Capture the cell that displays the provided text and extract its (x, y) central coordinate. 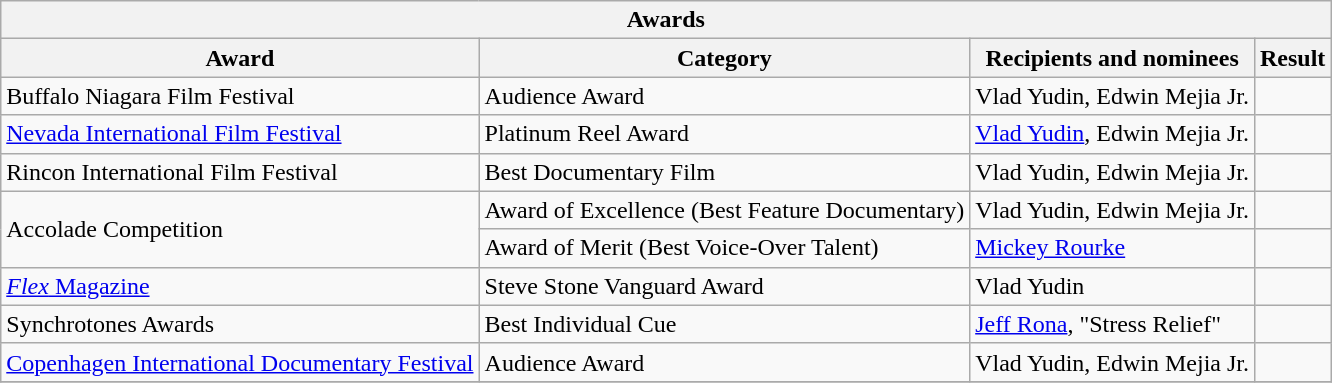
Accolade Competition (240, 229)
Synchrotones Awards (240, 324)
Nevada International Film Festival (240, 134)
Award (240, 58)
Award of Merit (Best Voice-Over Talent) (724, 248)
Mickey Rourke (1112, 248)
Rincon International Film Festival (240, 172)
Best Individual Cue (724, 324)
Buffalo Niagara Film Festival (240, 96)
Recipients and nominees (1112, 58)
Platinum Reel Award (724, 134)
Steve Stone Vanguard Award (724, 286)
Result (1292, 58)
Copenhagen International Documentary Festival (240, 362)
Jeff Rona, "Stress Relief" (1112, 324)
Vlad Yudin (1112, 286)
Best Documentary Film (724, 172)
Flex Magazine (240, 286)
Award of Excellence (Best Feature Documentary) (724, 210)
Awards (666, 20)
Category (724, 58)
